Find where the given text appears and provide that cell's center as [X, Y] coordinate. 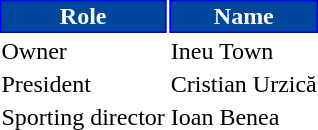
Ineu Town [244, 51]
Name [244, 16]
Cristian Urzică [244, 84]
Role [83, 16]
President [83, 84]
Owner [83, 51]
